Pinpoint the cell where the given text exists, returning its [X, Y] midpoint coordinate. 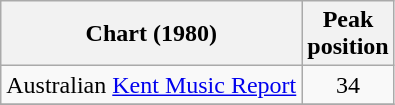
Australian Kent Music Report [152, 85]
34 [348, 85]
Peakposition [348, 34]
Chart (1980) [152, 34]
